Determine the [x, y] coordinate at the center of the cell enclosing the given text.  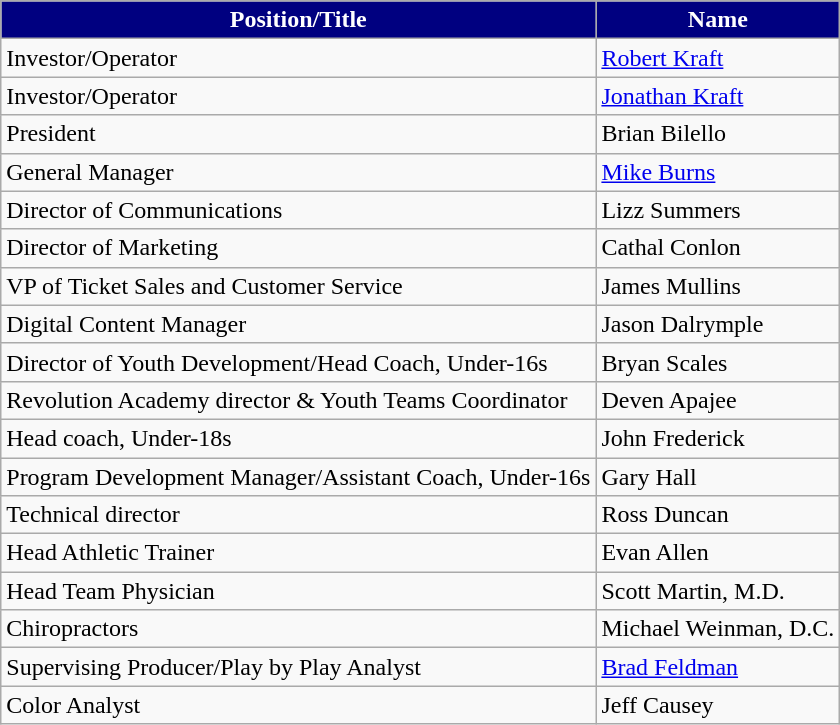
Mike Burns [718, 172]
Brian Bilello [718, 134]
John Frederick [718, 438]
VP of Ticket Sales and Customer Service [298, 286]
Position/Title [298, 20]
Cathal Conlon [718, 248]
James Mullins [718, 286]
Michael Weinman, D.C. [718, 629]
Revolution Academy director & Youth Teams Coordinator [298, 400]
Director of Marketing [298, 248]
Program Development Manager/Assistant Coach, Under-16s [298, 477]
Technical director [298, 515]
Jason Dalrymple [718, 324]
Head Team Physician [298, 591]
Supervising Producer/Play by Play Analyst [298, 667]
Color Analyst [298, 705]
Head coach, Under-18s [298, 438]
Lizz Summers [718, 210]
Name [718, 20]
President [298, 134]
Robert Kraft [718, 58]
Head Athletic Trainer [298, 553]
Bryan Scales [718, 362]
Jonathan Kraft [718, 96]
Director of Communications [298, 210]
Digital Content Manager [298, 324]
Brad Feldman [718, 667]
Ross Duncan [718, 515]
Jeff Causey [718, 705]
Chiropractors [298, 629]
Evan Allen [718, 553]
Director of Youth Development/Head Coach, Under-16s [298, 362]
Scott Martin, M.D. [718, 591]
Gary Hall [718, 477]
General Manager [298, 172]
Deven Apajee [718, 400]
